For the text-containing cell, return its midpoint in [x, y] coordinate format. 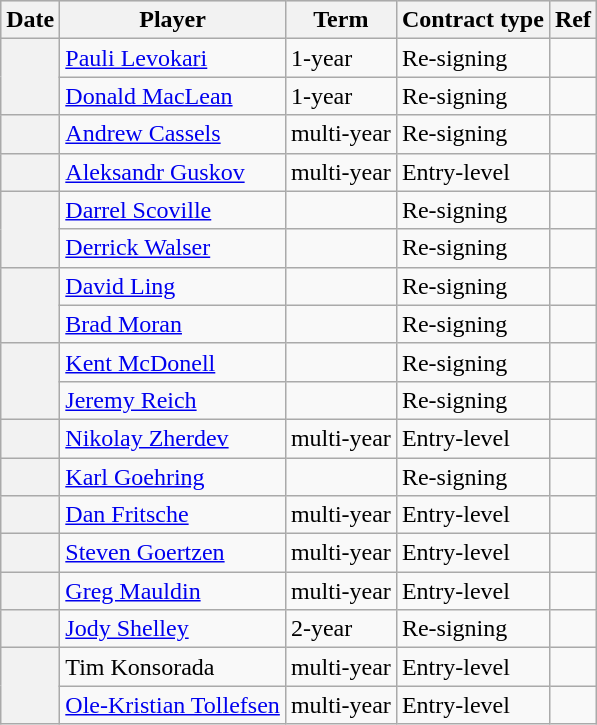
Greg Mauldin [173, 591]
Player [173, 20]
Darrel Scoville [173, 210]
Jody Shelley [173, 629]
Donald MacLean [173, 96]
Tim Konsorada [173, 667]
Jeremy Reich [173, 400]
Derrick Walser [173, 248]
Dan Fritsche [173, 515]
Term [340, 20]
Ole-Kristian Tollefsen [173, 705]
Ref [572, 20]
Karl Goehring [173, 477]
Andrew Cassels [173, 134]
Contract type [472, 20]
Aleksandr Guskov [173, 172]
Pauli Levokari [173, 58]
2-year [340, 629]
Nikolay Zherdev [173, 438]
Steven Goertzen [173, 553]
David Ling [173, 286]
Brad Moran [173, 324]
Kent McDonell [173, 362]
Date [30, 20]
